Extract the (X, Y) coordinate from the center of the cell holding the provided text.  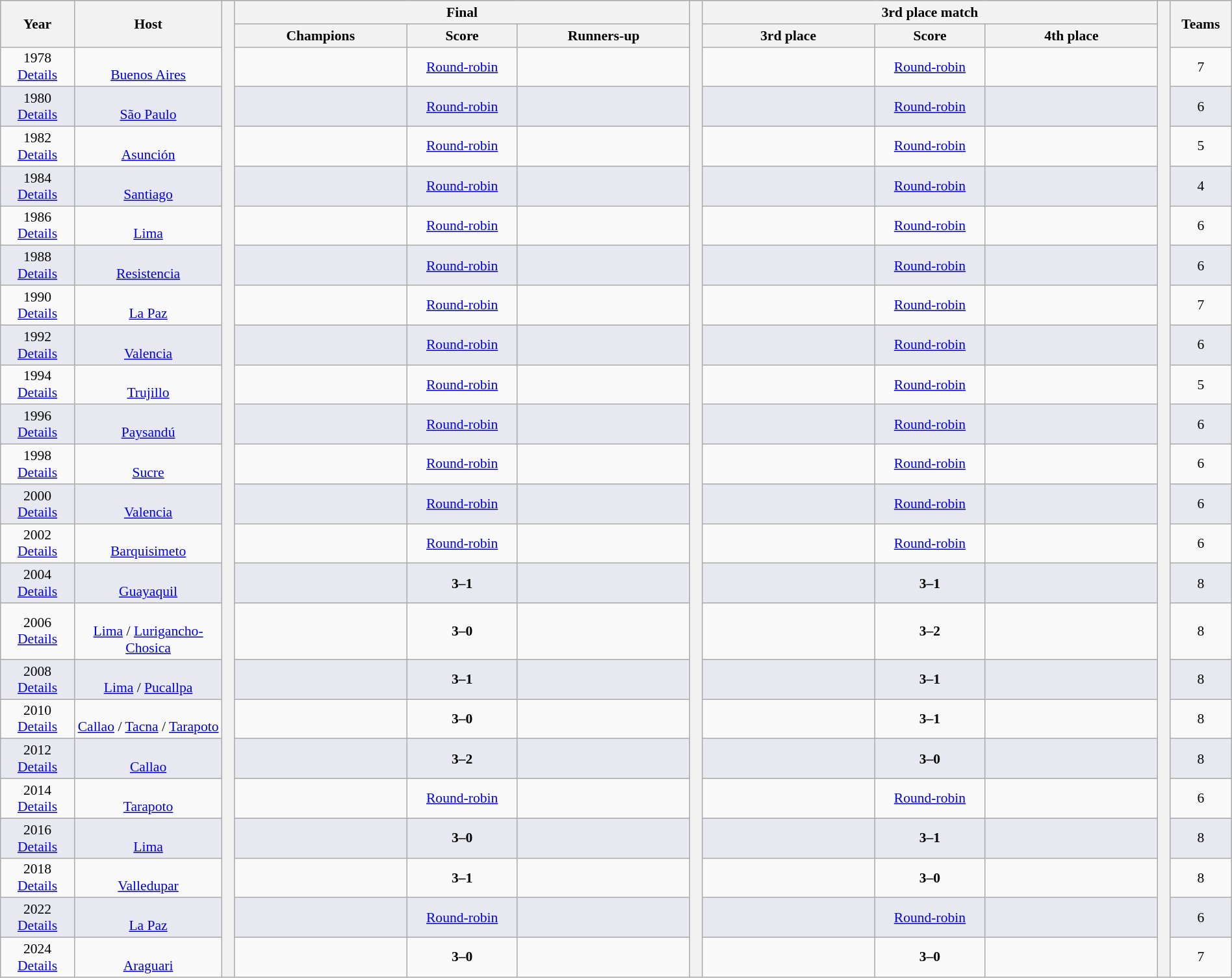
Callao (148, 759)
Callao / Tacna / Tarapoto (148, 719)
Araguari (148, 958)
Resistencia (148, 265)
2006Details (38, 632)
Year (38, 23)
Guayaquil (148, 584)
Champions (321, 36)
1986Details (38, 226)
2024Details (38, 958)
2008Details (38, 680)
Trujillo (148, 385)
Lima / Pucallpa (148, 680)
1994Details (38, 385)
1998Details (38, 464)
2014Details (38, 798)
Host (148, 23)
2012Details (38, 759)
Asunción (148, 147)
Teams (1201, 23)
Barquisimeto (148, 543)
Paysandú (148, 425)
1990Details (38, 305)
São Paulo (148, 107)
1980Details (38, 107)
1984Details (38, 186)
Sucre (148, 464)
2000Details (38, 504)
1982Details (38, 147)
1992Details (38, 344)
3rd place (789, 36)
3rd place match (930, 12)
Santiago (148, 186)
2002Details (38, 543)
Lima / Lurigancho-Chosica (148, 632)
1996Details (38, 425)
Final (463, 12)
Valledupar (148, 877)
2010Details (38, 719)
Tarapoto (148, 798)
2018Details (38, 877)
2004Details (38, 584)
1978Details (38, 66)
Buenos Aires (148, 66)
4th place (1071, 36)
2016Details (38, 838)
Runners-up (603, 36)
4 (1201, 186)
2022Details (38, 918)
1988Details (38, 265)
